Determine the (X, Y) coordinate at the center of the cell enclosing the given text.  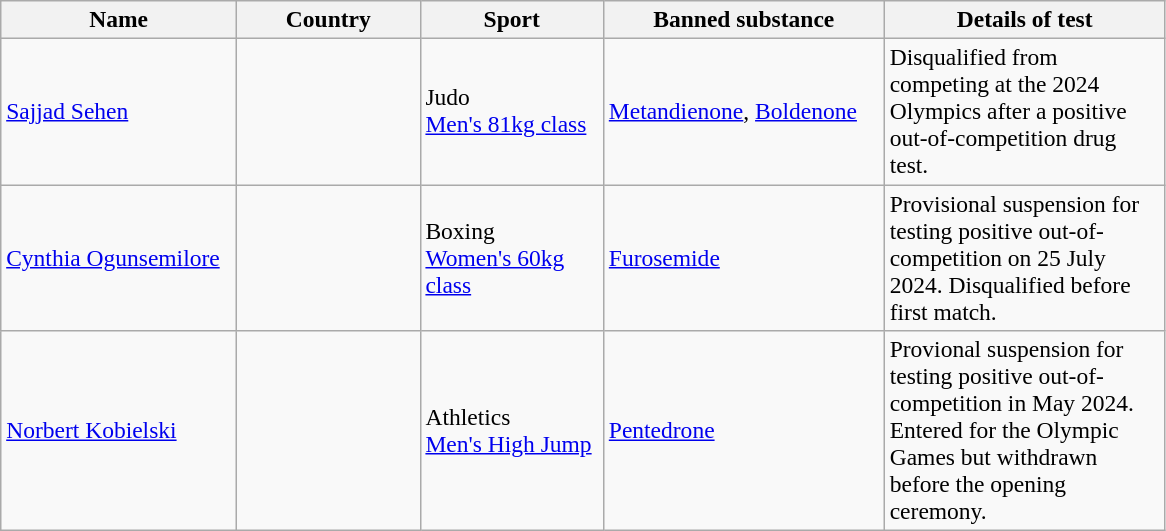
Norbert Kobielski (119, 430)
Provisional suspension for testing positive out-of-competition on 25 July 2024. Disqualified before first match. (1024, 257)
Pentedrone (744, 430)
Country (328, 19)
Boxing Women's 60kg class (512, 257)
Details of test (1024, 19)
Provional suspension for testing positive out-of-competition in May 2024. Entered for the Olympic Games but withdrawn before the opening ceremony. (1024, 430)
Sajjad Sehen (119, 111)
Disqualified from competing at the 2024 Olympics after a positive out-of-competition drug test. (1024, 111)
Athletics Men's High Jump (512, 430)
Sport (512, 19)
Furosemide (744, 257)
Name (119, 19)
Cynthia Ogunsemilore (119, 257)
Metandienone, Boldenone (744, 111)
Judo Men's 81kg class (512, 111)
Banned substance (744, 19)
